Determine the [x, y] coordinate at the center of the cell enclosing the given text.  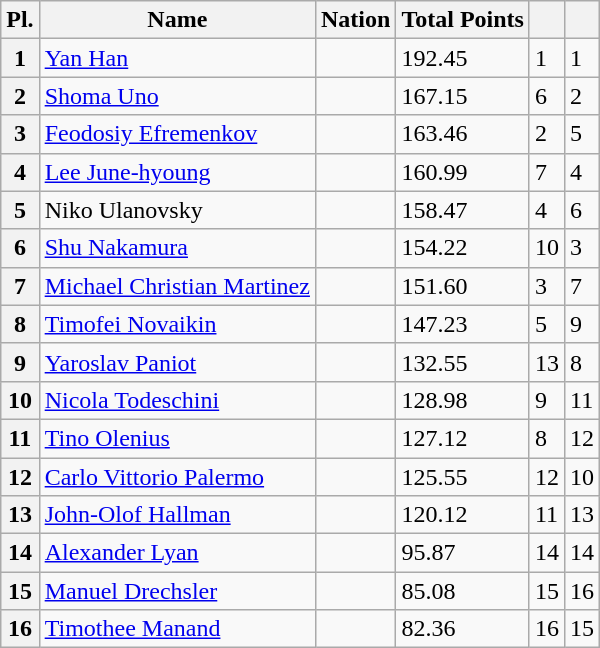
Michael Christian Martinez [177, 286]
120.12 [463, 515]
147.23 [463, 324]
Yan Han [177, 58]
132.55 [463, 362]
Niko Ulanovsky [177, 210]
Tino Olenius [177, 438]
151.60 [463, 286]
Timothee Manand [177, 629]
167.15 [463, 96]
Pl. [20, 20]
Yaroslav Paniot [177, 362]
Carlo Vittorio Palermo [177, 477]
Timofei Novaikin [177, 324]
192.45 [463, 58]
85.08 [463, 591]
Feodosiy Efremenkov [177, 134]
127.12 [463, 438]
Nation [355, 20]
Lee June-hyoung [177, 172]
82.36 [463, 629]
128.98 [463, 400]
Nicola Todeschini [177, 400]
Shu Nakamura [177, 248]
Manuel Drechsler [177, 591]
Name [177, 20]
John-Olof Hallman [177, 515]
158.47 [463, 210]
154.22 [463, 248]
163.46 [463, 134]
125.55 [463, 477]
Total Points [463, 20]
95.87 [463, 553]
Alexander Lyan [177, 553]
160.99 [463, 172]
Shoma Uno [177, 96]
